Extract the (x, y) coordinate from the center of the cell holding the provided text.  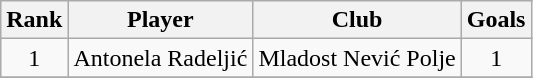
Antonela Radeljić (160, 58)
Mladost Nević Polje (357, 58)
Rank (34, 20)
Goals (496, 20)
Club (357, 20)
Player (160, 20)
